Provide the (X, Y) coordinate of the cell's center where the given text is located.  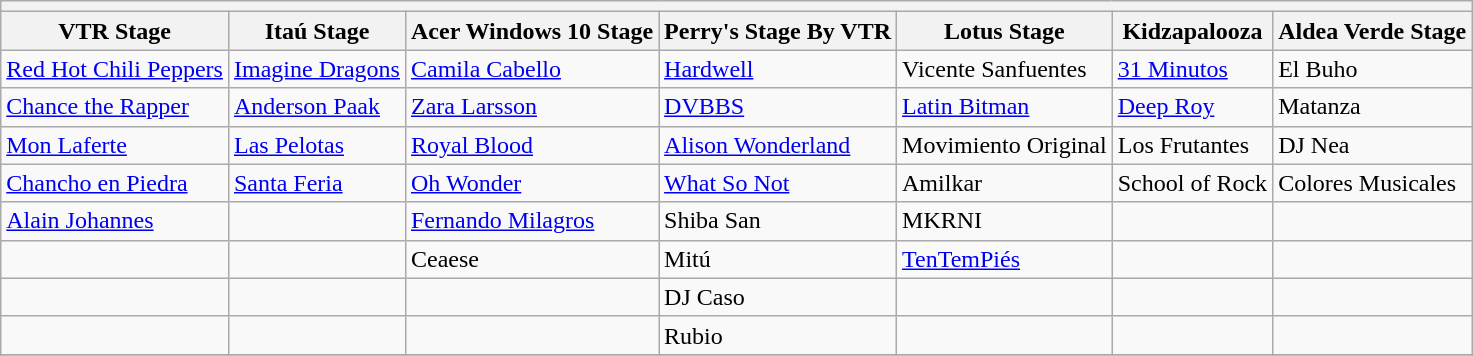
Las Pelotas (316, 145)
Santa Feria (316, 183)
Movimiento Original (1005, 145)
Zara Larsson (532, 107)
Deep Roy (1192, 107)
Hardwell (778, 69)
Red Hot Chili Peppers (115, 69)
School of Rock (1192, 183)
Chancho en Piedra (115, 183)
Imagine Dragons (316, 69)
Rubio (778, 335)
Itaú Stage (316, 31)
Colores Musicales (1372, 183)
El Buho (1372, 69)
Los Frutantes (1192, 145)
What So Not (778, 183)
Latin Bitman (1005, 107)
Ceaese (532, 259)
Kidzapalooza (1192, 31)
Mitú (778, 259)
MKRNI (1005, 221)
Lotus Stage (1005, 31)
Matanza (1372, 107)
Alison Wonderland (778, 145)
Vicente Sanfuentes (1005, 69)
31 Minutos (1192, 69)
Aldea Verde Stage (1372, 31)
DJ Nea (1372, 145)
Mon Laferte (115, 145)
DJ Caso (778, 297)
TenTemPiés (1005, 259)
Acer Windows 10 Stage (532, 31)
VTR Stage (115, 31)
Oh Wonder (532, 183)
Alain Johannes (115, 221)
DVBBS (778, 107)
Camila Cabello (532, 69)
Anderson Paak (316, 107)
Shiba San (778, 221)
Perry's Stage By VTR (778, 31)
Fernando Milagros (532, 221)
Chance the Rapper (115, 107)
Royal Blood (532, 145)
Amilkar (1005, 183)
